Capture the cell that displays the provided text and extract its [X, Y] central coordinate. 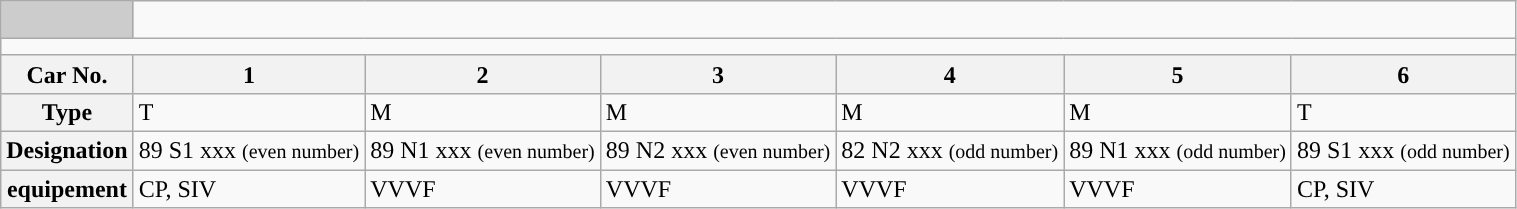
4 [950, 74]
89 N1 xxx (even number) [483, 150]
3 [718, 74]
Designation [67, 150]
Type [67, 112]
5 [1178, 74]
Car No. [67, 74]
89 N2 xxx (even number) [718, 150]
89 S1 xxx (even number) [249, 150]
89 S1 xxx (odd number) [1403, 150]
1 [249, 74]
6 [1403, 74]
89 N1 xxx (odd number) [1178, 150]
2 [483, 74]
82 N2 xxx (odd number) [950, 150]
equipement [67, 189]
